Return the [X, Y] coordinate for the center point of the cell that contains the specified text.  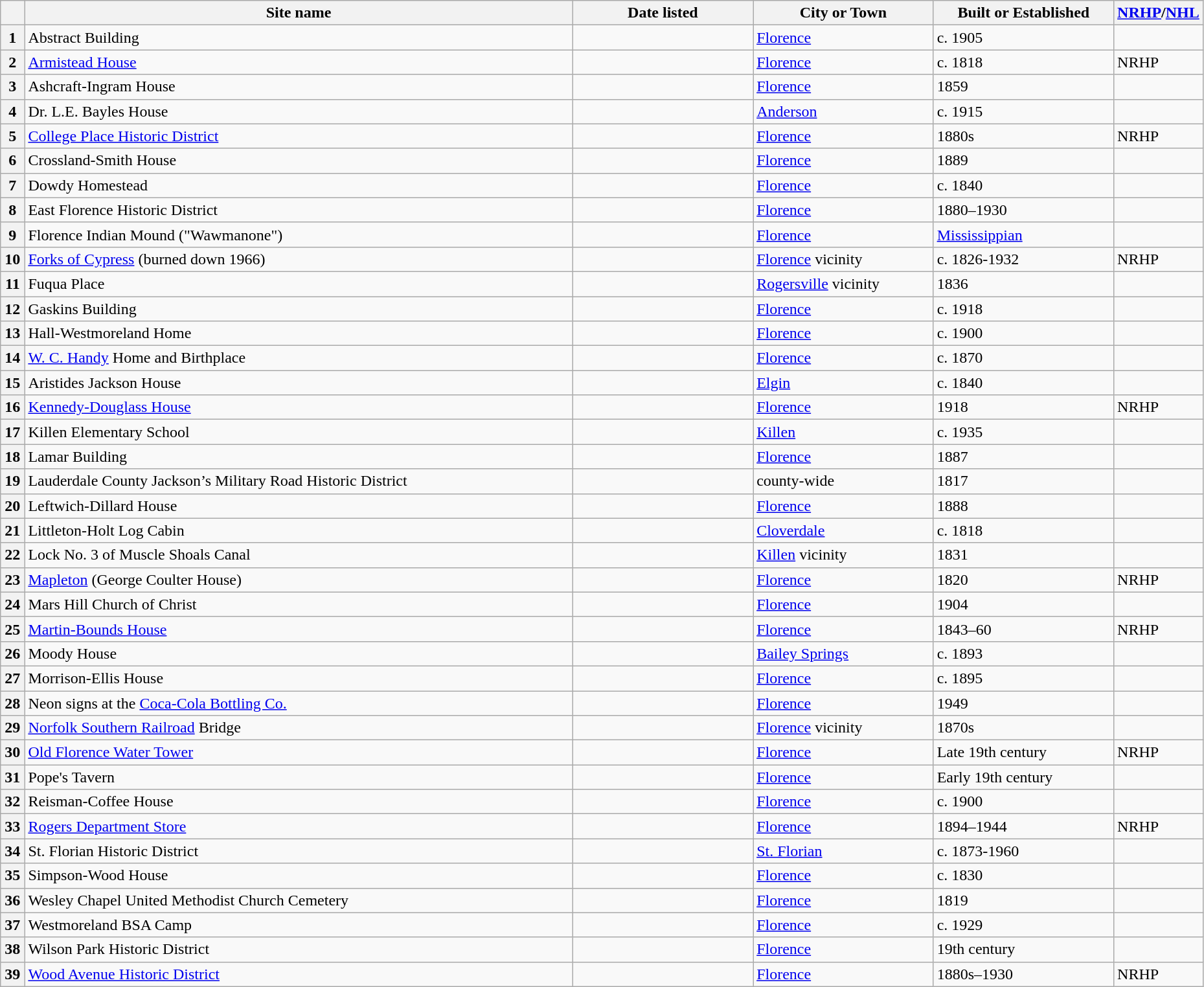
7 [13, 185]
Elgin [843, 383]
28 [13, 703]
Late 19th century [1023, 753]
1889 [1023, 161]
Mars Hill Church of Christ [299, 604]
Lamar Building [299, 457]
5 [13, 136]
1831 [1023, 555]
Rogers Department Store [299, 826]
22 [13, 555]
25 [13, 629]
17 [13, 432]
6 [13, 161]
1880s [1023, 136]
Dowdy Homestead [299, 185]
21 [13, 530]
13 [13, 334]
Leftwich-Dillard House [299, 506]
4 [13, 111]
1843–60 [1023, 629]
Littleton-Holt Log Cabin [299, 530]
Mapleton (George Coulter House) [299, 580]
3 [13, 87]
29 [13, 728]
34 [13, 851]
1859 [1023, 87]
Mississippian [1023, 234]
12 [13, 309]
9 [13, 234]
Gaskins Building [299, 309]
19 [13, 481]
16 [13, 407]
Lauderdale County Jackson’s Military Road Historic District [299, 481]
31 [13, 777]
Anderson [843, 111]
Forks of Cypress (burned down 1966) [299, 259]
Moody House [299, 653]
38 [13, 949]
Killen vicinity [843, 555]
c. 1935 [1023, 432]
Martin-Bounds House [299, 629]
City or Town [843, 13]
1880s–1930 [1023, 974]
Wilson Park Historic District [299, 949]
Dr. L.E. Bayles House [299, 111]
1949 [1023, 703]
1820 [1023, 580]
Florence Indian Mound ("Wawmanone") [299, 234]
1819 [1023, 900]
c. 1918 [1023, 309]
Wesley Chapel United Methodist Church Cemetery [299, 900]
32 [13, 802]
c. 1830 [1023, 876]
15 [13, 383]
24 [13, 604]
1894–1944 [1023, 826]
Kennedy-Douglass House [299, 407]
Norfolk Southern Railroad Bridge [299, 728]
c. 1893 [1023, 653]
35 [13, 876]
39 [13, 974]
c. 1873-1960 [1023, 851]
c. 1915 [1023, 111]
Cloverdale [843, 530]
33 [13, 826]
NRHP/NHL [1159, 13]
37 [13, 925]
Westmoreland BSA Camp [299, 925]
11 [13, 284]
St. Florian [843, 851]
1870s [1023, 728]
c. 1895 [1023, 678]
St. Florian Historic District [299, 851]
Abstract Building [299, 38]
Ashcraft-Ingram House [299, 87]
Armistead House [299, 62]
Hall-Westmoreland Home [299, 334]
19th century [1023, 949]
Built or Established [1023, 13]
1904 [1023, 604]
c. 1929 [1023, 925]
Bailey Springs [843, 653]
18 [13, 457]
27 [13, 678]
1836 [1023, 284]
Fuqua Place [299, 284]
Old Florence Water Tower [299, 753]
Date listed [663, 13]
10 [13, 259]
c. 1870 [1023, 358]
20 [13, 506]
Rogersville vicinity [843, 284]
Killen [843, 432]
Simpson-Wood House [299, 876]
26 [13, 653]
1817 [1023, 481]
Reisman-Coffee House [299, 802]
Killen Elementary School [299, 432]
1880–1930 [1023, 210]
East Florence Historic District [299, 210]
1 [13, 38]
1888 [1023, 506]
14 [13, 358]
College Place Historic District [299, 136]
8 [13, 210]
county-wide [843, 481]
Morrison-Ellis House [299, 678]
23 [13, 580]
1887 [1023, 457]
2 [13, 62]
30 [13, 753]
Pope's Tavern [299, 777]
Aristides Jackson House [299, 383]
c. 1905 [1023, 38]
W. C. Handy Home and Birthplace [299, 358]
36 [13, 900]
Wood Avenue Historic District [299, 974]
1918 [1023, 407]
Neon signs at the Coca-Cola Bottling Co. [299, 703]
Early 19th century [1023, 777]
Site name [299, 13]
Crossland-Smith House [299, 161]
c. 1826-1932 [1023, 259]
Lock No. 3 of Muscle Shoals Canal [299, 555]
